Extract the (x, y) coordinate from the center of the cell holding the provided text.  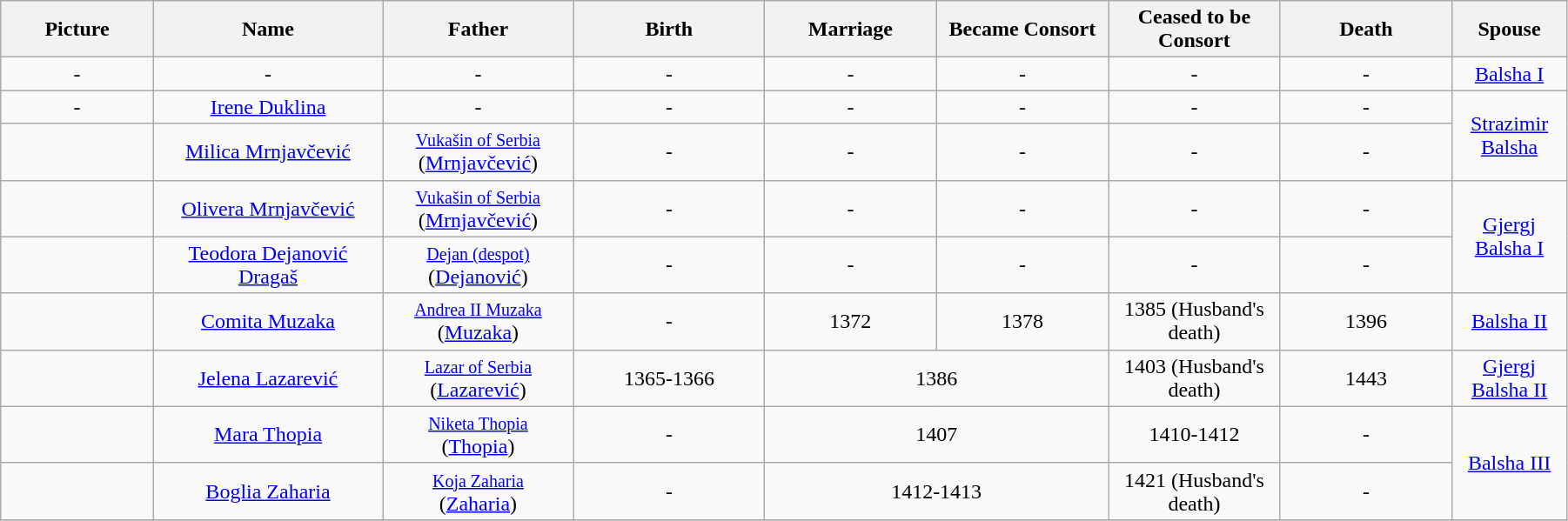
Niketa Thopia(Thopia) (479, 435)
Mara Thopia (268, 435)
1410-1412 (1195, 435)
Comita Muzaka (268, 322)
Andrea II Muzaka(Muzaka) (479, 322)
1378 (1022, 322)
Father (479, 30)
Balsha I (1510, 74)
1372 (851, 322)
Lazar of Serbia(Lazarević) (479, 377)
Milica Mrnjavčević (268, 151)
Gjergj Balsha I (1510, 237)
1385 (Husband's death) (1195, 322)
1403 (Husband's death) (1195, 377)
Olivera Mrnjavčević (268, 209)
Balsha II (1510, 322)
1421 (Husband's death) (1195, 491)
Balsha III (1510, 463)
Picture (77, 30)
Boglia Zaharia (268, 491)
1396 (1366, 322)
Became Consort (1022, 30)
Jelena Lazarević (268, 377)
Strazimir Balsha (1510, 136)
Marriage (851, 30)
Teodora Dejanović Dragaš (268, 264)
Birth (668, 30)
Name (268, 30)
Spouse (1510, 30)
1365-1366 (668, 377)
Dejan (despot)(Dejanović) (479, 264)
1407 (936, 435)
1386 (936, 377)
Death (1366, 30)
Gjergj Balsha II (1510, 377)
1443 (1366, 377)
Irene Duklina (268, 107)
Koja Zaharia(Zaharia) (479, 491)
1412-1413 (936, 491)
Ceased to be Consort (1195, 30)
